Find where the given text appears and provide that cell's center as [X, Y] coordinate. 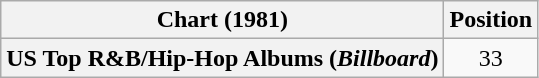
Position [491, 20]
Chart (1981) [222, 20]
US Top R&B/Hip-Hop Albums (Billboard) [222, 58]
33 [491, 58]
